Capture the cell that displays the provided text and extract its (x, y) central coordinate. 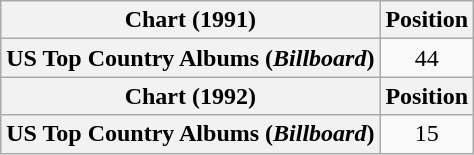
Chart (1992) (190, 96)
15 (427, 134)
Chart (1991) (190, 20)
44 (427, 58)
